Find where the given text appears and provide that cell's center as [X, Y] coordinate. 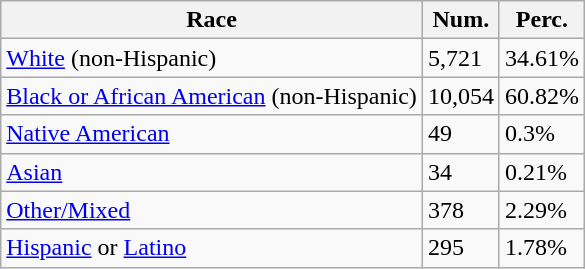
Asian [212, 172]
Black or African American (non-Hispanic) [212, 96]
10,054 [460, 96]
295 [460, 248]
0.3% [542, 134]
Perc. [542, 20]
60.82% [542, 96]
Num. [460, 20]
Native American [212, 134]
1.78% [542, 248]
378 [460, 210]
Hispanic or Latino [212, 248]
49 [460, 134]
White (non-Hispanic) [212, 58]
34.61% [542, 58]
5,721 [460, 58]
Race [212, 20]
34 [460, 172]
2.29% [542, 210]
0.21% [542, 172]
Other/Mixed [212, 210]
